Locate the cell with the specified text and output its (X, Y) center coordinate. 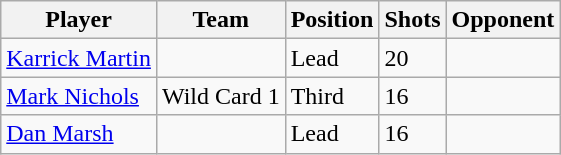
Karrick Martin (79, 58)
Team (220, 20)
Shots (412, 20)
20 (412, 58)
Position (332, 20)
Third (332, 96)
Player (79, 20)
Dan Marsh (79, 134)
Opponent (503, 20)
Mark Nichols (79, 96)
Wild Card 1 (220, 96)
